Locate the cell with the specified text and output its [x, y] center coordinate. 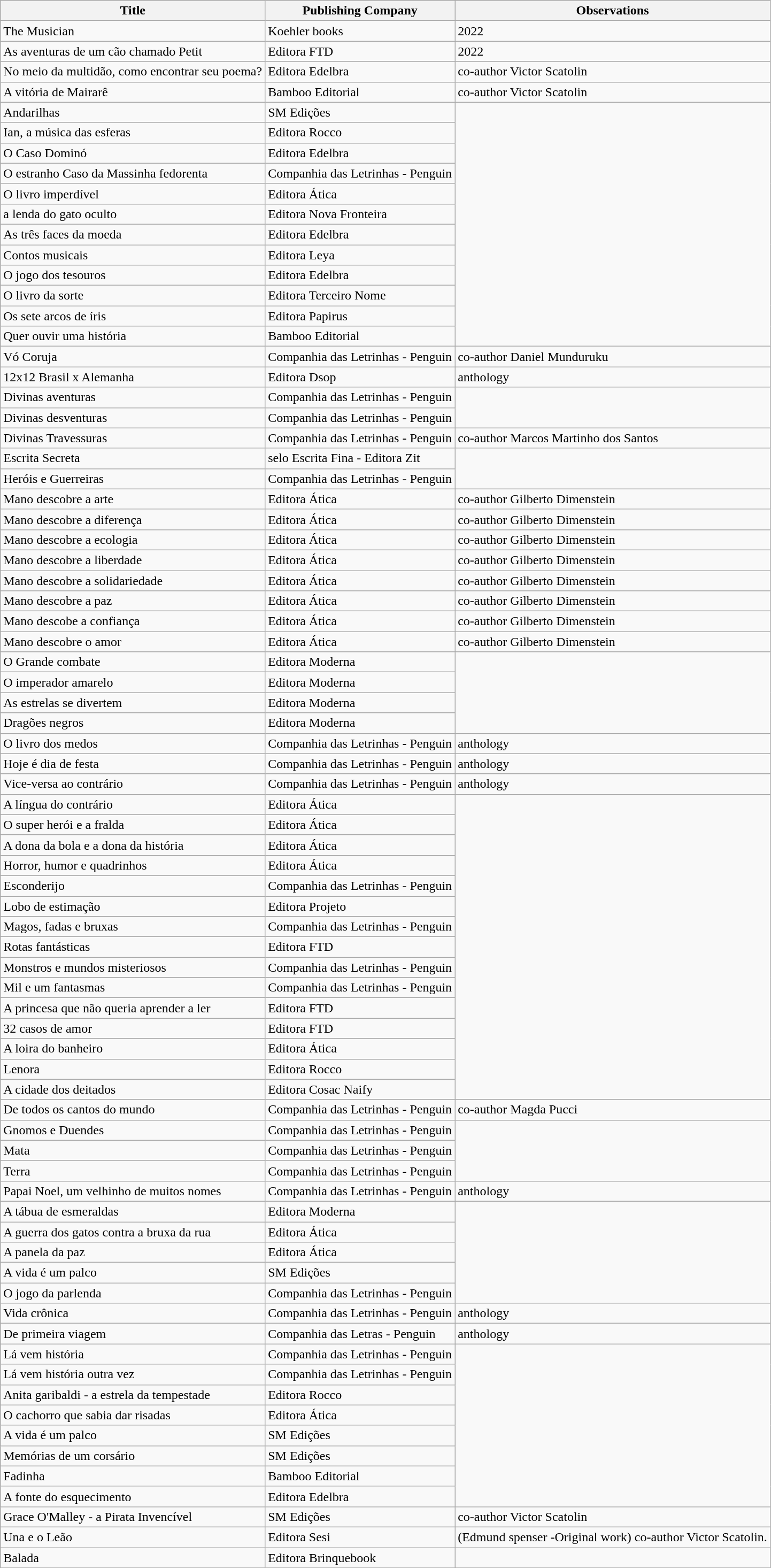
A dona da bola e a dona da história [133, 845]
Magos, fadas e bruxas [133, 927]
Os sete arcos de íris [133, 316]
Lobo de estimação [133, 906]
Heróis e Guerreiras [133, 479]
Mano descobre a paz [133, 601]
Monstros e mundos misteriosos [133, 967]
(Edmund spenser -Original work) co-author Victor Scatolin. [613, 1537]
Papai Noel, um velhinho de muitos nomes [133, 1191]
co-author Marcos Martinho dos Santos [613, 438]
Companhia das Letras - Penguin [360, 1334]
Mano descobre a liberdade [133, 560]
Ian, a música das esferas [133, 133]
Observations [613, 11]
Escrita Secreta [133, 458]
O jogo da parlenda [133, 1293]
Publishing Company [360, 11]
Koehler books [360, 31]
Editora Leya [360, 255]
Editora Sesi [360, 1537]
O cachorro que sabia dar risadas [133, 1415]
Editora Papirus [360, 316]
Mano descobre a solidariedade [133, 580]
Lá vem história outra vez [133, 1374]
12x12 Brasil x Alemanha [133, 377]
A cidade dos deitados [133, 1089]
Editora Brinquebook [360, 1558]
Editora Dsop [360, 377]
As estrelas se divertem [133, 703]
O livro da sorte [133, 296]
The Musician [133, 31]
Mano descobre a ecologia [133, 540]
Contos musicais [133, 255]
O estranho Caso da Massinha fedorenta [133, 173]
Grace O'Malley - a Pirata Invencível [133, 1517]
selo Escrita Fina - Editora Zit [360, 458]
De primeira viagem [133, 1334]
O Caso Dominó [133, 153]
Mano descobre a diferença [133, 519]
Dragões negros [133, 723]
As três faces da moeda [133, 234]
32 casos de amor [133, 1028]
A loira do banheiro [133, 1049]
Mano descobre o amor [133, 642]
Lenora [133, 1069]
Hoje é dia de festa [133, 764]
Editora Nova Fronteira [360, 214]
Terra [133, 1171]
co-author Magda Pucci [613, 1110]
Balada [133, 1558]
Editora Cosac Naify [360, 1089]
O super herói e a fralda [133, 825]
Mano descobe a confiança [133, 621]
Gnomos e Duendes [133, 1130]
O imperador amarelo [133, 682]
A panela da paz [133, 1252]
Memórias de um corsário [133, 1456]
Divinas aventuras [133, 397]
Vida crônica [133, 1313]
As aventuras de um cão chamado Petit [133, 51]
Divinas desventuras [133, 418]
Una e o Leão [133, 1537]
A guerra dos gatos contra a bruxa da rua [133, 1232]
Vice-versa ao contrário [133, 784]
Divinas Travessuras [133, 438]
Fadinha [133, 1476]
Lá vem história [133, 1354]
Anita garibaldi - a estrela da tempestade [133, 1395]
Andarilhas [133, 112]
O livro dos medos [133, 743]
a lenda do gato oculto [133, 214]
Mil e um fantasmas [133, 988]
A vitória de Mairarê [133, 92]
A língua do contrário [133, 804]
Esconderijo [133, 886]
A princesa que não queria aprender a ler [133, 1008]
Title [133, 11]
Rotas fantásticas [133, 947]
co-author Daniel Munduruku [613, 357]
No meio da multidão, como encontrar seu poema? [133, 72]
Editora Projeto [360, 906]
Vó Coruja [133, 357]
O jogo dos tesouros [133, 275]
A fonte do esquecimento [133, 1496]
Mano descobre a arte [133, 499]
Editora Terceiro Nome [360, 296]
Horror, humor e quadrinhos [133, 865]
O livro imperdível [133, 194]
Mata [133, 1150]
O Grande combate [133, 662]
A tábua de esmeraldas [133, 1211]
De todos os cantos do mundo [133, 1110]
Quer ouvir uma história [133, 336]
